Locate the cell with the specified text and output its (x, y) center coordinate. 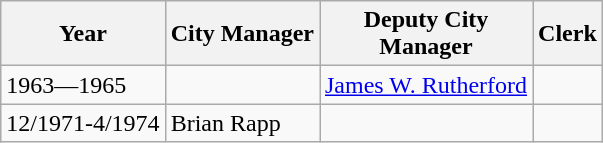
City Manager (242, 34)
Clerk (568, 34)
Deputy CityManager (426, 34)
1963—1965 (83, 85)
Year (83, 34)
12/1971-4/1974 (83, 123)
James W. Rutherford (426, 85)
Brian Rapp (242, 123)
